Return [x, y] of the center of cell containing provided text 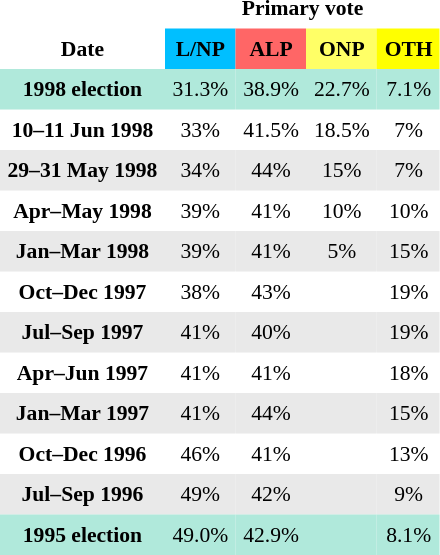
7.1% [408, 89]
Jan–Mar 1997 [82, 413]
OTH [408, 48]
9% [408, 494]
5% [342, 251]
Oct–Dec 1997 [82, 291]
40% [272, 332]
Jan–Mar 1998 [82, 251]
Apr–Jun 1997 [82, 372]
Date [82, 48]
33% [200, 129]
8.1% [408, 534]
13% [408, 453]
38% [200, 291]
ONP [342, 48]
46% [200, 453]
Jul–Sep 1997 [82, 332]
41.5% [272, 129]
1995 election [82, 534]
18% [408, 372]
22.7% [342, 89]
L/NP [200, 48]
49.0% [200, 534]
43% [272, 291]
10–11 Jun 1998 [82, 129]
42.9% [272, 534]
38.9% [272, 89]
34% [200, 170]
29–31 May 1998 [82, 170]
42% [272, 494]
31.3% [200, 89]
1998 election [82, 89]
Jul–Sep 1996 [82, 494]
Apr–May 1998 [82, 210]
49% [200, 494]
Oct–Dec 1996 [82, 453]
18.5% [342, 129]
ALP [272, 48]
